Extract the (x, y) coordinate from the center of the cell holding the provided text.  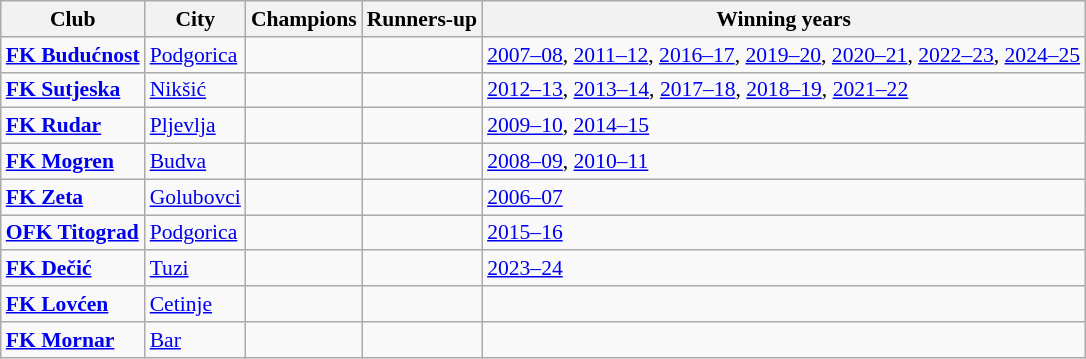
City (196, 19)
Golubovci (196, 197)
2009–10, 2014–15 (784, 126)
FK Mogren (73, 162)
FK Lovćen (73, 304)
FK Rudar (73, 126)
FK Dečić (73, 269)
FK Sutjeska (73, 90)
FK Zeta (73, 197)
2015–16 (784, 233)
Runners-up (422, 19)
2006–07 (784, 197)
Cetinje (196, 304)
2012–13, 2013–14, 2017–18, 2018–19, 2021–22 (784, 90)
Champions (304, 19)
OFK Titograd (73, 233)
Winning years (784, 19)
Pljevlja (196, 126)
Budva (196, 162)
Bar (196, 340)
Nikšić (196, 90)
FK Mornar (73, 340)
FK Budućnost (73, 55)
2023–24 (784, 269)
Tuzi (196, 269)
2008–09, 2010–11 (784, 162)
2007–08, 2011–12, 2016–17, 2019–20, 2020–21, 2022–23, 2024–25 (784, 55)
Club (73, 19)
